Find where the given text appears and provide that cell's center as (x, y) coordinate. 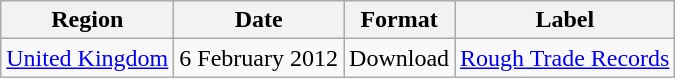
Format (400, 20)
Date (259, 20)
6 February 2012 (259, 58)
Label (565, 20)
Rough Trade Records (565, 58)
Region (88, 20)
Download (400, 58)
United Kingdom (88, 58)
